Search for the cell housing the specified text and yield its [X, Y] center coordinate. 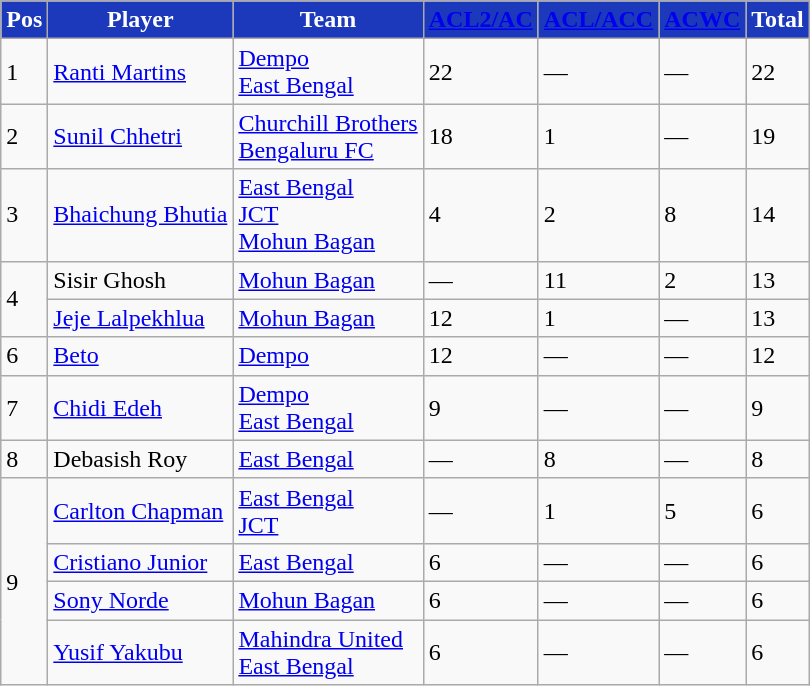
Player [140, 20]
Mahindra UnitedEast Bengal [328, 652]
Team [328, 20]
Ranti Martins [140, 72]
14 [778, 215]
Total [778, 20]
Dempo [328, 356]
Sunil Chhetri [140, 136]
11 [598, 280]
Sisir Ghosh [140, 280]
Pos [24, 20]
3 [24, 215]
Sony Norde [140, 600]
East BengalJCTMohun Bagan [328, 215]
18 [480, 136]
Churchill BrothersBengaluru FC [328, 136]
Chidi Edeh [140, 408]
ACL/ACC [598, 20]
Cristiano Junior [140, 562]
Beto [140, 356]
7 [24, 408]
ACWC [702, 20]
ACL2/AC [480, 20]
Carlton Chapman [140, 510]
5 [702, 510]
Jeje Lalpekhlua [140, 318]
Debasish Roy [140, 459]
19 [778, 136]
Bhaichung Bhutia [140, 215]
East BengalJCT [328, 510]
Yusif Yakubu [140, 652]
